Capture the cell that displays the provided text and extract its [X, Y] central coordinate. 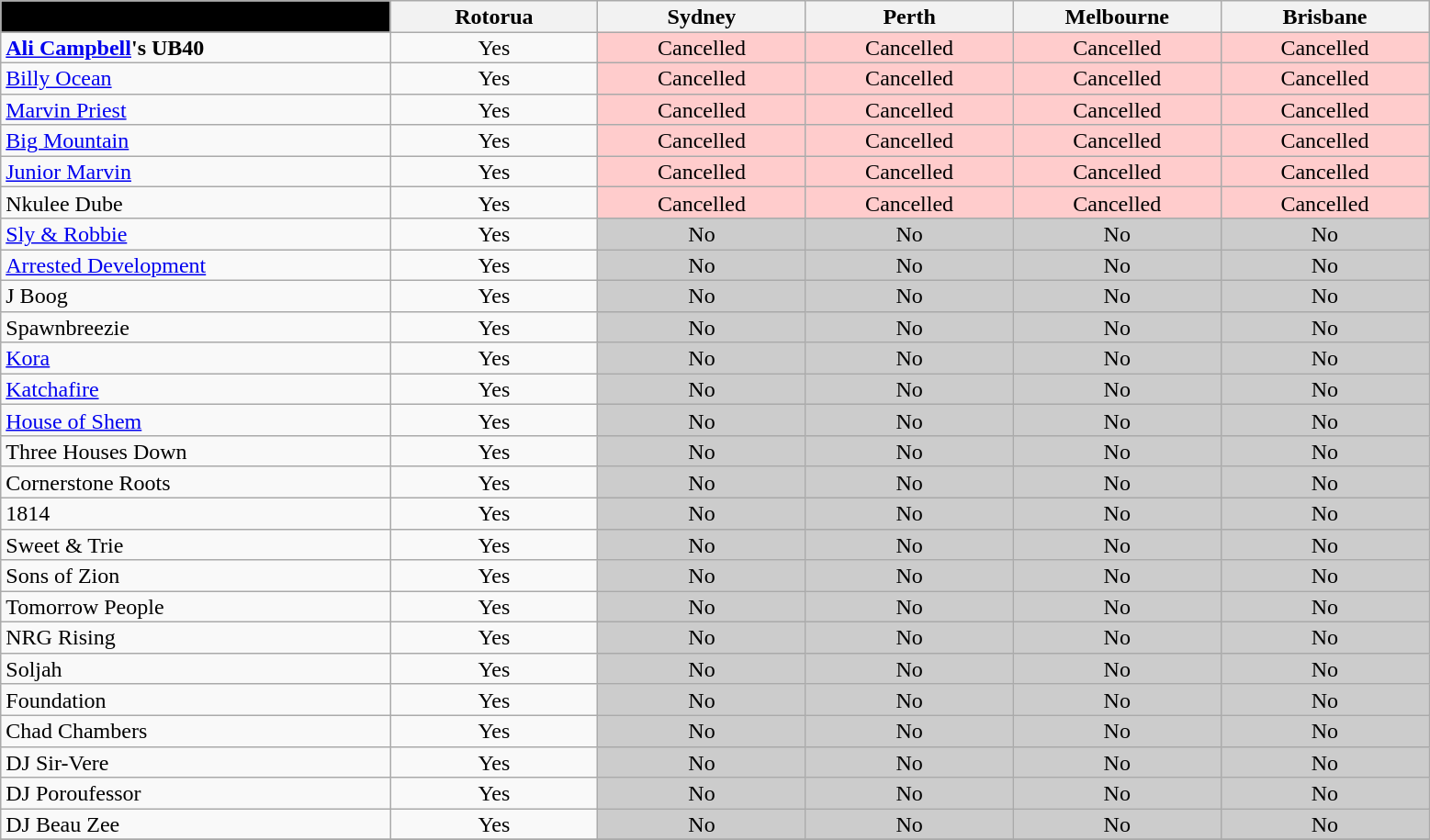
Three Houses Down [196, 452]
NRG Rising [196, 638]
Sweet & Trie [196, 544]
DJ Poroufessor [196, 793]
Marvin Priest [196, 109]
Soljah [196, 668]
Melbourne [1117, 17]
Junior Marvin [196, 172]
1814 [196, 513]
J Boog [196, 296]
Sydney [702, 17]
Billy Ocean [196, 78]
Ali Campbell's UB40 [196, 48]
Sons of Zion [196, 576]
Arrested Development [196, 265]
Brisbane [1324, 17]
Rotorua [494, 17]
Tomorrow People [196, 607]
Cornerstone Roots [196, 482]
Spawnbreezie [196, 327]
Foundation [196, 700]
Katchafire [196, 389]
Perth [909, 17]
Chad Chambers [196, 731]
Kora [196, 358]
Nkulee Dube [196, 203]
Sly & Robbie [196, 234]
DJ Sir-Vere [196, 762]
House of Shem [196, 420]
Big Mountain [196, 140]
DJ Beau Zee [196, 824]
